Find where the given text appears and provide that cell's center as (X, Y) coordinate. 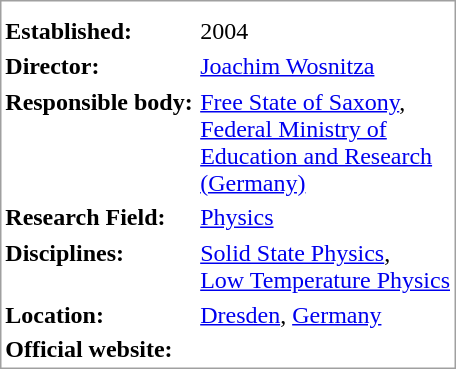
Disciplines: (98, 267)
Established: (98, 32)
2004 (325, 32)
Official website: (98, 350)
Location: (98, 314)
Free State of Saxony, Federal Ministry of Education and Research(Germany) (325, 143)
Director: (98, 66)
Dresden, Germany (325, 314)
Responsible body: (98, 143)
Research Field: (98, 218)
Joachim Wosnitza (325, 66)
Solid State Physics, Low Temperature Physics (325, 267)
Physics (325, 218)
